Extract the (x, y) coordinate from the center of the cell holding the provided text.  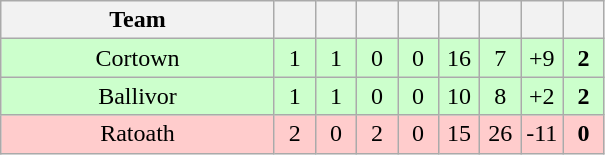
Cortown (138, 58)
10 (460, 96)
Ratoath (138, 134)
Ballivor (138, 96)
16 (460, 58)
7 (500, 58)
15 (460, 134)
8 (500, 96)
-11 (542, 134)
+9 (542, 58)
Team (138, 20)
+2 (542, 96)
26 (500, 134)
